Detect which cell encompasses the target text, then output its [X, Y] center coordinate. 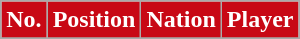
Position [94, 20]
No. [24, 20]
Nation [181, 20]
Player [260, 20]
